Extract the (x, y) coordinate from the center of the cell holding the provided text.  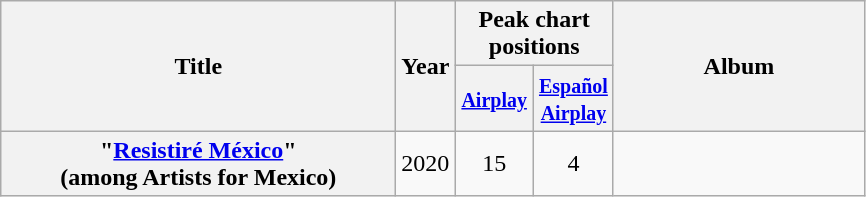
2020 (426, 164)
Title (198, 66)
4 (573, 164)
"Resistiré México"(among Artists for Mexico) (198, 164)
Peak chart positions (534, 34)
15 (494, 164)
EspañolAirplay (573, 98)
Year (426, 66)
Airplay (494, 98)
Album (738, 66)
